Find where the given text appears and provide that cell's center as [X, Y] coordinate. 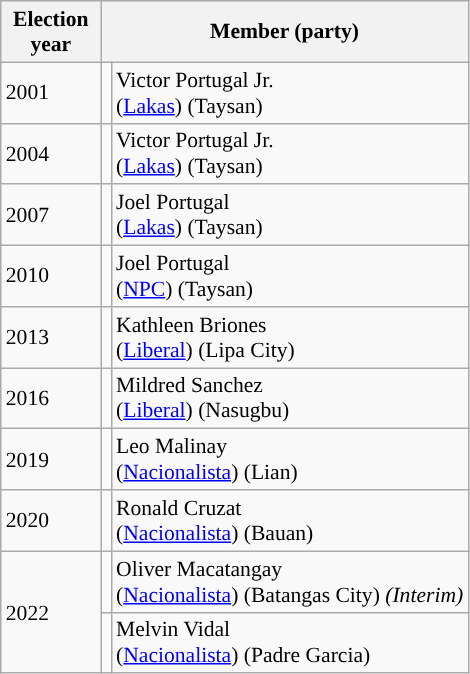
Ronald Cruzat(Nacionalista) (Bauan) [290, 520]
Leo Malinay(Nacionalista) (Lian) [290, 460]
2020 [51, 520]
Joel Portugal(Lakas) (Taysan) [290, 216]
2007 [51, 216]
Electionyear [51, 32]
2016 [51, 398]
2001 [51, 92]
2004 [51, 154]
Kathleen Briones(Liberal) (Lipa City) [290, 338]
2019 [51, 460]
Melvin Vidal(Nacionalista) (Padre Garcia) [290, 642]
Joel Portugal(NPC) (Taysan) [290, 276]
2010 [51, 276]
Oliver Macatangay(Nacionalista) (Batangas City) (Interim) [290, 582]
2013 [51, 338]
Mildred Sanchez(Liberal) (Nasugbu) [290, 398]
2022 [51, 612]
Member (party) [284, 32]
